Provide the [x, y] coordinate of the cell's center where the given text is located.  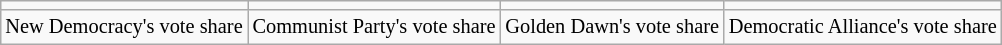
Communist Party's vote share [374, 27]
New Democracy's vote share [124, 27]
Democratic Alliance's vote share [863, 27]
Golden Dawn's vote share [612, 27]
